For the text-containing cell, return its midpoint in [x, y] coordinate format. 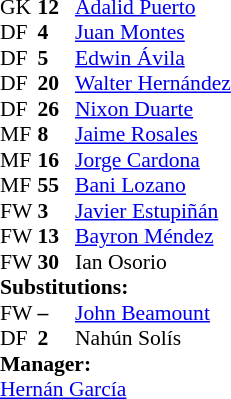
Ian Osorio [153, 262]
Walter Hernández [153, 83]
16 [57, 160]
Nahún Solís [153, 339]
2 [57, 339]
30 [57, 262]
Substitutions: [116, 287]
Juan Montes [153, 33]
55 [57, 185]
3 [57, 211]
5 [57, 58]
– [57, 313]
Jaime Rosales [153, 135]
8 [57, 135]
4 [57, 33]
Bayron Méndez [153, 237]
Javier Estupiñán [153, 211]
Manager: [116, 364]
John Beamount [153, 313]
Nixon Duarte [153, 109]
Bani Lozano [153, 185]
Jorge Cardona [153, 160]
20 [57, 83]
26 [57, 109]
Edwin Ávila [153, 58]
13 [57, 237]
